Locate the cell with the specified text and output its [x, y] center coordinate. 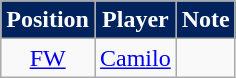
FW [48, 58]
Note [206, 20]
Camilo [135, 58]
Player [135, 20]
Position [48, 20]
